For the text-containing cell, return its midpoint in [X, Y] coordinate format. 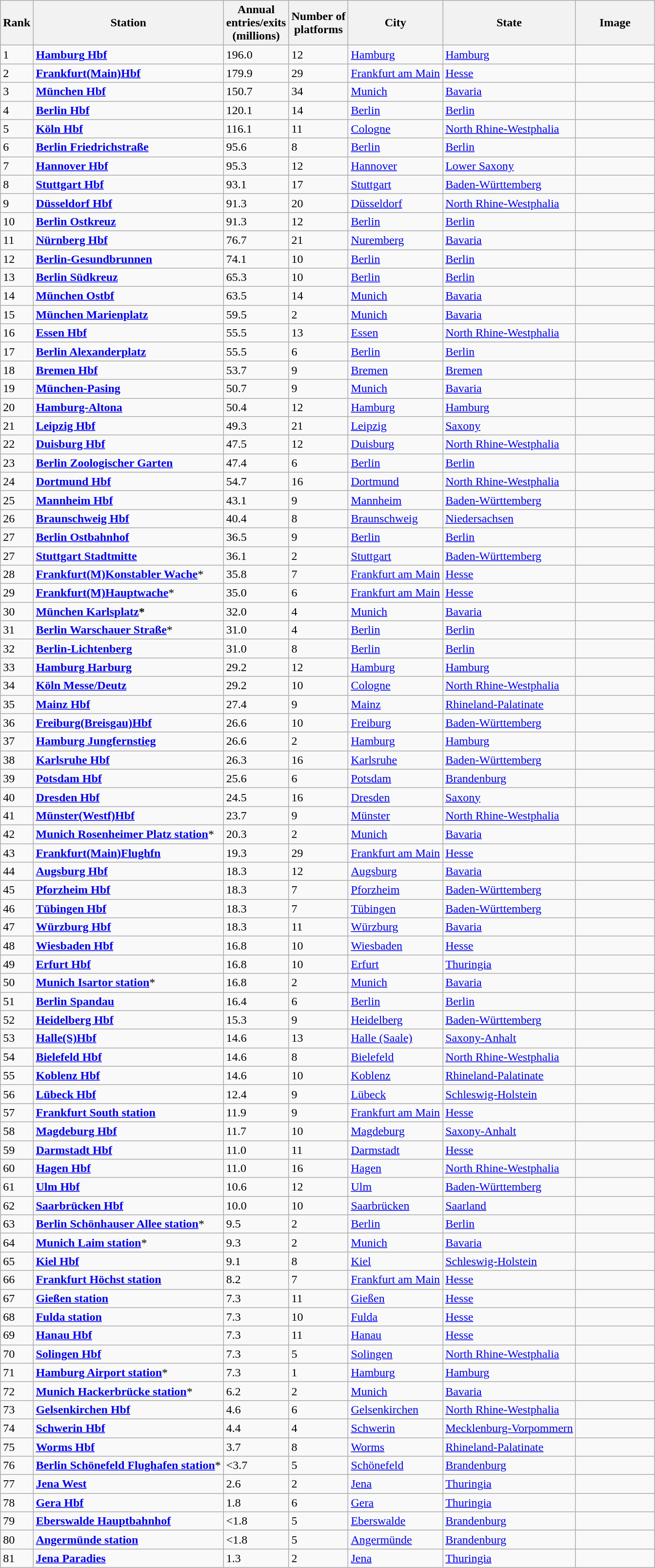
München Ostbf [128, 296]
25.6 [256, 778]
Magdeburg Hbf [128, 1131]
27.4 [256, 704]
Augsburg Hbf [128, 872]
53.7 [256, 370]
36.5 [256, 537]
35.8 [256, 575]
Mannheim Hbf [128, 500]
19.3 [256, 853]
Würzburg Hbf [128, 927]
Worms [396, 1447]
Bremen Hbf [128, 370]
Saarbrücken Hbf [128, 1206]
Munich Laim station* [128, 1243]
45 [17, 890]
Braunschweig [396, 518]
Halle (Saale) [396, 1038]
Gera Hbf [128, 1503]
55 [17, 1075]
Hamburg Jungfernstieg [128, 741]
54 [17, 1057]
Berlin Schönefeld Flughafen station* [128, 1466]
Stuttgart Hbf [128, 184]
Leipzig [396, 426]
60 [17, 1169]
Dresden Hbf [128, 797]
Gießen station [128, 1298]
35.0 [256, 593]
41 [17, 815]
Köln Hbf [128, 129]
150.7 [256, 92]
23 [17, 463]
München Marienplatz [128, 315]
40.4 [256, 518]
Fulda station [128, 1317]
2.6 [256, 1484]
81 [17, 1558]
Rank [17, 23]
Berlin Ostkreuz [128, 221]
Potsdam [396, 778]
Düsseldorf Hbf [128, 203]
Solingen [396, 1354]
56 [17, 1094]
Schönefeld [396, 1466]
München Hbf [128, 92]
93.1 [256, 184]
Berlin Schönhauser Allee station* [128, 1224]
Fulda [396, 1317]
57 [17, 1112]
München-Pasing [128, 389]
Kiel Hbf [128, 1261]
Wiesbaden [396, 946]
58 [17, 1131]
67 [17, 1298]
Dresden [396, 797]
Berlin-Lichtenberg [128, 649]
18 [17, 370]
Darmstadt [396, 1150]
95.6 [256, 147]
Berlin Friedrichstraße [128, 147]
Dortmund [396, 481]
120.1 [256, 110]
59.5 [256, 315]
49.3 [256, 426]
47 [17, 927]
Essen [396, 333]
Freiburg(Breisgau)Hbf [128, 723]
Ulm Hbf [128, 1187]
Saarbrücken [396, 1206]
State [509, 23]
Berlin-Gesundbrunnen [128, 259]
6.2 [256, 1391]
61 [17, 1187]
4.4 [256, 1428]
52 [17, 1020]
38 [17, 760]
Heidelberg Hbf [128, 1020]
40 [17, 797]
32.0 [256, 612]
70 [17, 1354]
Hanau Hbf [128, 1335]
1.8 [256, 1503]
Hannover [396, 166]
36.1 [256, 556]
Frankfurt South station [128, 1112]
Saarland [509, 1206]
München Karlsplatz* [128, 612]
City [396, 23]
77 [17, 1484]
Berlin Spandau [128, 1001]
76 [17, 1466]
Duisburg Hbf [128, 444]
Frankfurt(M)Konstabler Wache* [128, 575]
Wiesbaden Hbf [128, 946]
39 [17, 778]
26.3 [256, 760]
Mainz Hbf [128, 704]
30 [17, 612]
Munich Isartor station* [128, 983]
Karlsruhe [396, 760]
Tübingen [396, 909]
Duisburg [396, 444]
75 [17, 1447]
51 [17, 1001]
Kiel [396, 1261]
Gießen [396, 1298]
69 [17, 1335]
Frankfurt(Main)Flughfn [128, 853]
Pforzheim [396, 890]
Mainz [396, 704]
15.3 [256, 1020]
50 [17, 983]
Berlin Zoologischer Garten [128, 463]
Koblenz [396, 1075]
Freiburg [396, 723]
Essen Hbf [128, 333]
Frankfurt Höchst station [128, 1280]
Hamburg-Altona [128, 407]
Bielefeld Hbf [128, 1057]
Lübeck Hbf [128, 1094]
66 [17, 1280]
Erfurt [396, 964]
Image [615, 23]
Heidelberg [396, 1020]
26 [17, 518]
47.5 [256, 444]
Mecklenburg-Vorpommern [509, 1428]
Berlin Alexanderplatz [128, 352]
Frankfurt(M)Hauptwache* [128, 593]
3 [17, 92]
20.3 [256, 834]
Solingen Hbf [128, 1354]
63.5 [256, 296]
9.5 [256, 1224]
Berlin Südkreuz [128, 278]
43 [17, 853]
44 [17, 872]
3.7 [256, 1447]
Tübingen Hbf [128, 909]
Berlin Ostbahnhof [128, 537]
50.4 [256, 407]
68 [17, 1317]
23.7 [256, 815]
Schwerin [396, 1428]
Jena West [128, 1484]
24.5 [256, 797]
31 [17, 630]
64 [17, 1243]
Würzburg [396, 927]
Eberswalde [396, 1521]
10.6 [256, 1187]
12.4 [256, 1094]
Nuremberg [396, 240]
Berlin Warschauer Straße* [128, 630]
79 [17, 1521]
Dortmund Hbf [128, 481]
72 [17, 1391]
Niedersachsen [509, 518]
Braunschweig Hbf [128, 518]
35 [17, 704]
15 [17, 315]
78 [17, 1503]
Gelsenkirchen Hbf [128, 1409]
179.9 [256, 73]
Hannover Hbf [128, 166]
Worms Hbf [128, 1447]
42 [17, 834]
Berlin Hbf [128, 110]
Magdeburg [396, 1131]
<3.7 [256, 1466]
Pforzheim Hbf [128, 890]
Mannheim [396, 500]
Halle(S)Hbf [128, 1038]
Hamburg Airport station* [128, 1372]
Lübeck [396, 1094]
Number ofplatforms [318, 23]
Gera [396, 1503]
9.3 [256, 1243]
Bielefeld [396, 1057]
74 [17, 1428]
116.1 [256, 129]
32 [17, 649]
53 [17, 1038]
Munich Rosenheimer Platz station* [128, 834]
11.9 [256, 1112]
Nürnberg Hbf [128, 240]
33 [17, 667]
73 [17, 1409]
Koblenz Hbf [128, 1075]
Hagen [396, 1169]
48 [17, 946]
22 [17, 444]
Angermünde [396, 1540]
4.6 [256, 1409]
76.7 [256, 240]
Leipzig Hbf [128, 426]
50.7 [256, 389]
43.1 [256, 500]
Munich Hackerbrücke station* [128, 1391]
Karlsruhe Hbf [128, 760]
16.4 [256, 1001]
196.0 [256, 55]
24 [17, 481]
Gelsenkirchen [396, 1409]
54.7 [256, 481]
Hanau [396, 1335]
10.0 [256, 1206]
59 [17, 1150]
Erfurt Hbf [128, 964]
25 [17, 500]
36 [17, 723]
Hagen Hbf [128, 1169]
11.7 [256, 1131]
80 [17, 1540]
Angermünde station [128, 1540]
62 [17, 1206]
74.1 [256, 259]
Köln Messe/Deutz [128, 686]
Darmstadt Hbf [128, 1150]
Hamburg Harburg [128, 667]
Station [128, 23]
Schwerin Hbf [128, 1428]
47.4 [256, 463]
28 [17, 575]
63 [17, 1224]
8.2 [256, 1280]
1.3 [256, 1558]
65.3 [256, 278]
Annualentries/exits(millions) [256, 23]
Jena Paradies [128, 1558]
Ulm [396, 1187]
Münster [396, 815]
Stuttgart Stadtmitte [128, 556]
Lower Saxony [509, 166]
Augsburg [396, 872]
95.3 [256, 166]
37 [17, 741]
Düsseldorf [396, 203]
Eberswalde Hauptbahnhof [128, 1521]
46 [17, 909]
49 [17, 964]
Hamburg Hbf [128, 55]
19 [17, 389]
71 [17, 1372]
Potsdam Hbf [128, 778]
65 [17, 1261]
Frankfurt(Main)Hbf [128, 73]
9.1 [256, 1261]
Münster(Westf)Hbf [128, 815]
